Determine the [X, Y] coordinate at the center of the cell enclosing the given text.  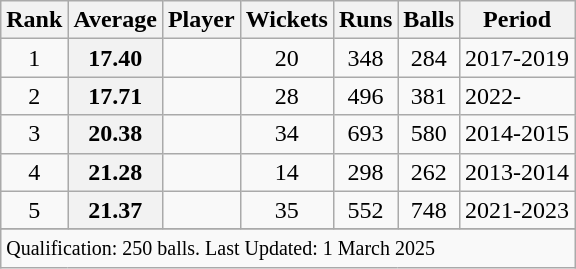
Runs [365, 20]
2017-2019 [518, 58]
3 [34, 134]
Rank [34, 20]
2014-2015 [518, 134]
298 [365, 172]
552 [365, 210]
Average [116, 20]
20 [286, 58]
2022- [518, 96]
2 [34, 96]
21.28 [116, 172]
14 [286, 172]
17.40 [116, 58]
34 [286, 134]
1 [34, 58]
348 [365, 58]
2021-2023 [518, 210]
5 [34, 210]
Balls [429, 20]
Player [201, 20]
Period [518, 20]
21.37 [116, 210]
580 [429, 134]
748 [429, 210]
4 [34, 172]
20.38 [116, 134]
693 [365, 134]
262 [429, 172]
28 [286, 96]
381 [429, 96]
17.71 [116, 96]
35 [286, 210]
2013-2014 [518, 172]
Wickets [286, 20]
Qualification: 250 balls. Last Updated: 1 March 2025 [288, 248]
496 [365, 96]
284 [429, 58]
